Scan for the cell matching the given text and deliver its (x, y) coordinate at center. 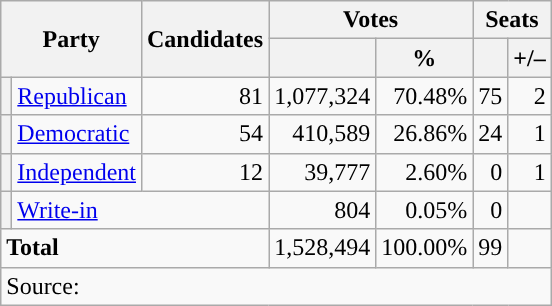
Seats (512, 20)
24 (490, 134)
26.86% (424, 134)
1,077,324 (322, 96)
Votes (371, 20)
Total (135, 248)
12 (204, 172)
39,777 (322, 172)
410,589 (322, 134)
2.60% (424, 172)
Candidates (204, 39)
81 (204, 96)
99 (490, 248)
75 (490, 96)
0.05% (424, 210)
Source: (276, 286)
Party (72, 39)
Republican (77, 96)
Independent (77, 172)
70.48% (424, 96)
% (424, 58)
1,528,494 (322, 248)
100.00% (424, 248)
2 (530, 96)
Write-in (140, 210)
+/– (530, 58)
54 (204, 134)
Democratic (77, 134)
804 (322, 210)
